For the text-containing cell, return its midpoint in (x, y) coordinate format. 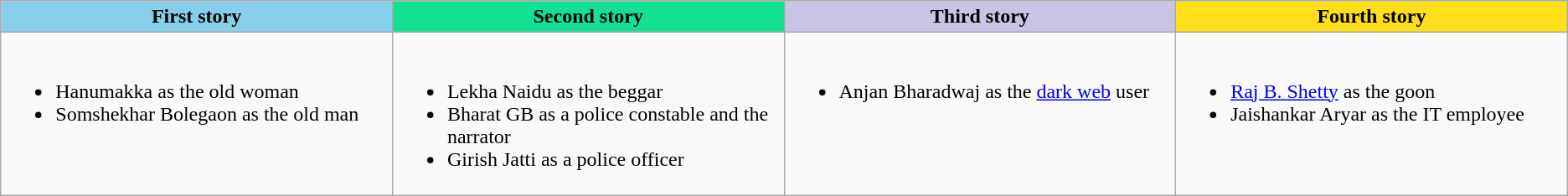
Raj B. Shetty as the goonJaishankar Aryar as the IT employee (1372, 114)
Third story (980, 17)
Second story (588, 17)
Lekha Naidu as the beggarBharat GB as a police constable and the narratorGirish Jatti as a police officer (588, 114)
Anjan Bharadwaj as the dark web user (980, 114)
Hanumakka as the old womanSomshekhar Bolegaon as the old man (197, 114)
Fourth story (1372, 17)
First story (197, 17)
